Return (X, Y) of the center of cell containing provided text 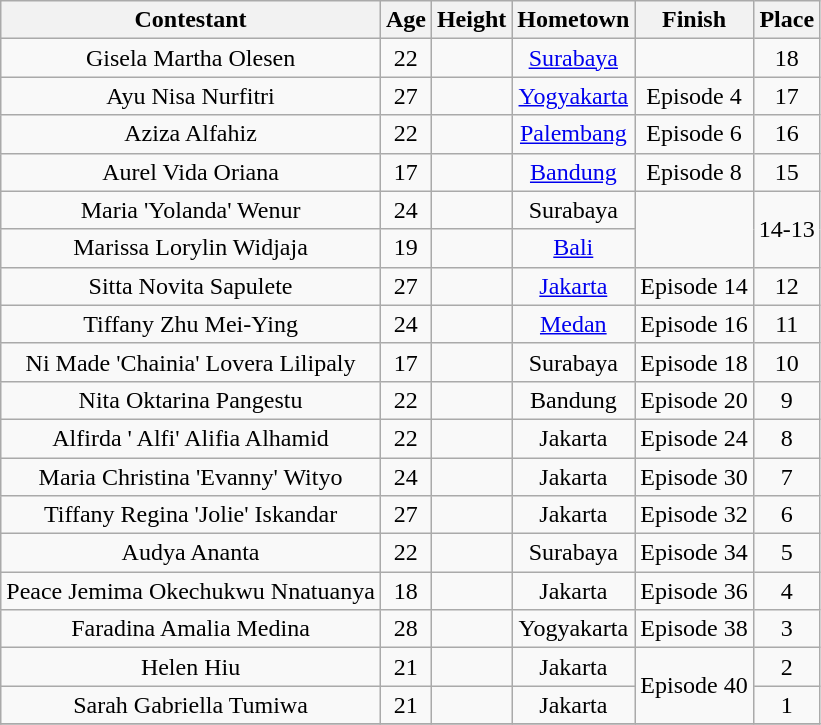
Episode 6 (694, 134)
Episode 4 (694, 96)
Medan (574, 324)
Episode 32 (694, 515)
Helen Hiu (191, 667)
4 (786, 591)
8 (786, 438)
Episode 30 (694, 477)
1 (786, 705)
Maria Christina 'Evanny' Wityo (191, 477)
Palembang (574, 134)
Ayu Nisa Nurfitri (191, 96)
2 (786, 667)
Age (406, 20)
Sitta Novita Sapulete (191, 286)
Aurel Vida Oriana (191, 172)
Episode 36 (694, 591)
Episode 14 (694, 286)
11 (786, 324)
5 (786, 553)
Episode 34 (694, 553)
Tiffany Zhu Mei-Ying (191, 324)
7 (786, 477)
14-13 (786, 229)
Place (786, 20)
Marissa Lorylin Widjaja (191, 248)
Episode 18 (694, 362)
Gisela Martha Olesen (191, 58)
10 (786, 362)
15 (786, 172)
6 (786, 515)
12 (786, 286)
28 (406, 629)
Hometown (574, 20)
3 (786, 629)
Bali (574, 248)
9 (786, 400)
19 (406, 248)
Episode 8 (694, 172)
Contestant (191, 20)
Audya Ananta (191, 553)
Maria 'Yolanda' Wenur (191, 210)
Ni Made 'Chainia' Lovera Lilipaly (191, 362)
Faradina Amalia Medina (191, 629)
Nita Oktarina Pangestu (191, 400)
Episode 16 (694, 324)
Episode 24 (694, 438)
Episode 20 (694, 400)
Aziza Alfahiz (191, 134)
Tiffany Regina 'Jolie' Iskandar (191, 515)
Sarah Gabriella Tumiwa (191, 705)
Episode 40 (694, 686)
16 (786, 134)
Finish (694, 20)
Peace Jemima Okechukwu Nnatuanya (191, 591)
Episode 38 (694, 629)
Height (471, 20)
Alfirda ' Alfi' Alifia Alhamid (191, 438)
